Find where the given text appears and provide that cell's center as [X, Y] coordinate. 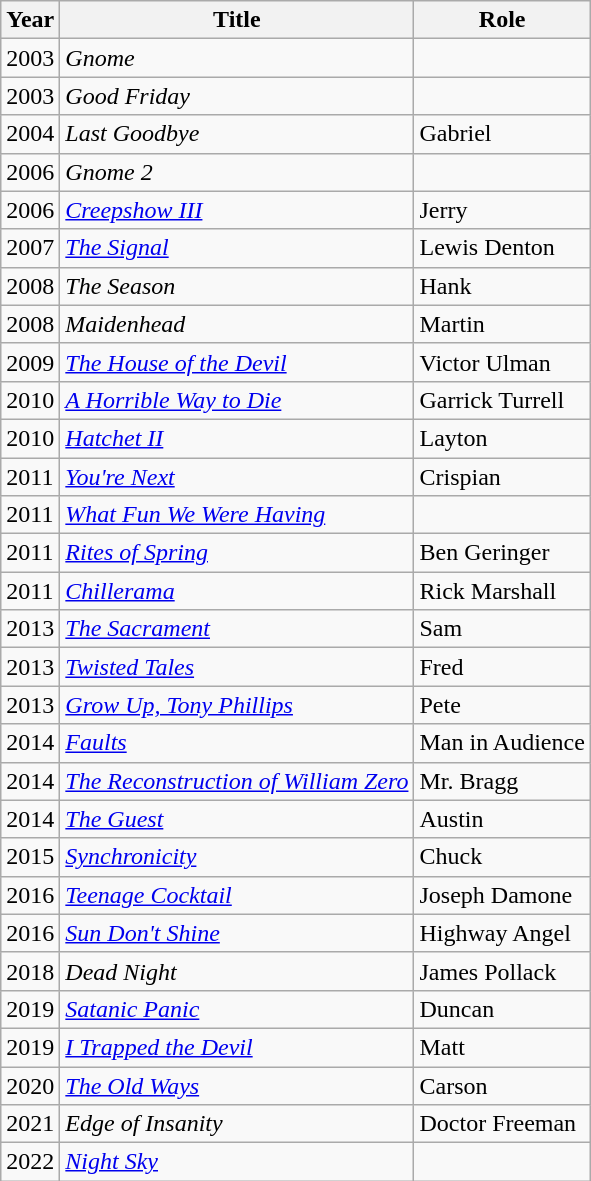
Title [237, 20]
The Old Ways [237, 1085]
Chuck [502, 857]
James Pollack [502, 971]
Good Friday [237, 96]
Matt [502, 1047]
The Signal [237, 248]
Edge of Insanity [237, 1124]
2004 [30, 134]
2021 [30, 1124]
The Reconstruction of William Zero [237, 781]
Garrick Turrell [502, 400]
Mr. Bragg [502, 781]
Teenage Cocktail [237, 895]
Victor Ulman [502, 362]
Creepshow III [237, 210]
Lewis Denton [502, 248]
Pete [502, 705]
2015 [30, 857]
Grow Up, Tony Phillips [237, 705]
Man in Audience [502, 743]
Faults [237, 743]
What Fun We Were Having [237, 515]
Hank [502, 286]
Duncan [502, 1009]
Layton [502, 438]
Night Sky [237, 1162]
Carson [502, 1085]
Rites of Spring [237, 553]
You're Next [237, 477]
Gabriel [502, 134]
A Horrible Way to Die [237, 400]
Crispian [502, 477]
Martin [502, 324]
Doctor Freeman [502, 1124]
Maidenhead [237, 324]
Highway Angel [502, 933]
Gnome 2 [237, 172]
Sam [502, 629]
Dead Night [237, 971]
The House of the Devil [237, 362]
Ben Geringer [502, 553]
Jerry [502, 210]
Satanic Panic [237, 1009]
I Trapped the Devil [237, 1047]
2018 [30, 971]
Fred [502, 667]
2022 [30, 1162]
Austin [502, 819]
Year [30, 20]
Synchronicity [237, 857]
Joseph Damone [502, 895]
Sun Don't Shine [237, 933]
2009 [30, 362]
Role [502, 20]
The Sacrament [237, 629]
2020 [30, 1085]
Chillerama [237, 591]
Hatchet II [237, 438]
Gnome [237, 58]
Last Goodbye [237, 134]
Rick Marshall [502, 591]
2007 [30, 248]
The Guest [237, 819]
Twisted Tales [237, 667]
The Season [237, 286]
